Locate the cell with the specified text and output its (X, Y) center coordinate. 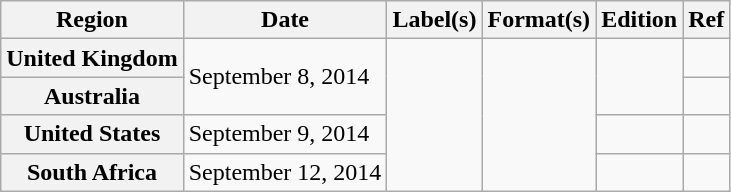
Edition (640, 20)
South Africa (92, 172)
Australia (92, 96)
September 12, 2014 (285, 172)
United Kingdom (92, 58)
United States (92, 134)
September 8, 2014 (285, 77)
Format(s) (539, 20)
September 9, 2014 (285, 134)
Label(s) (434, 20)
Region (92, 20)
Date (285, 20)
Ref (706, 20)
